For the text-containing cell, return its midpoint in [x, y] coordinate format. 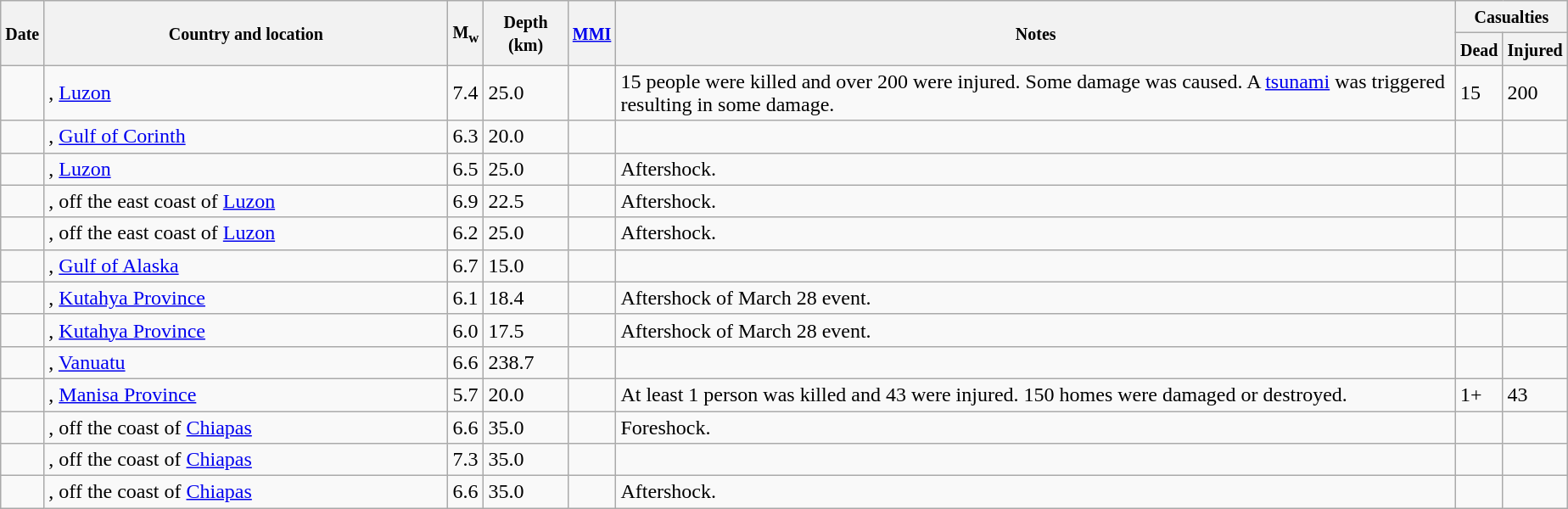
6.5 [466, 169]
1+ [1479, 394]
15 people were killed and over 200 were injured. Some damage was caused. A tsunami was triggered resulting in some damage. [1036, 93]
, Vanuatu [246, 362]
Country and location [246, 33]
, Gulf of Alaska [246, 266]
200 [1535, 93]
15.0 [526, 266]
At least 1 person was killed and 43 were injured. 150 homes were damaged or destroyed. [1036, 394]
Mw [466, 33]
7.4 [466, 93]
17.5 [526, 330]
MMI [592, 33]
Dead [1479, 49]
6.0 [466, 330]
6.9 [466, 201]
22.5 [526, 201]
43 [1535, 394]
Notes [1036, 33]
7.3 [466, 460]
Foreshock. [1036, 427]
6.7 [466, 266]
, Gulf of Corinth [246, 137]
, Manisa Province [246, 394]
6.1 [466, 298]
Casualties [1511, 17]
238.7 [526, 362]
5.7 [466, 394]
Depth (km) [526, 33]
15 [1479, 93]
Date [22, 33]
6.2 [466, 233]
Injured [1535, 49]
6.3 [466, 137]
18.4 [526, 298]
